From the cell containing the given text, extract its center point as [X, Y] coordinate. 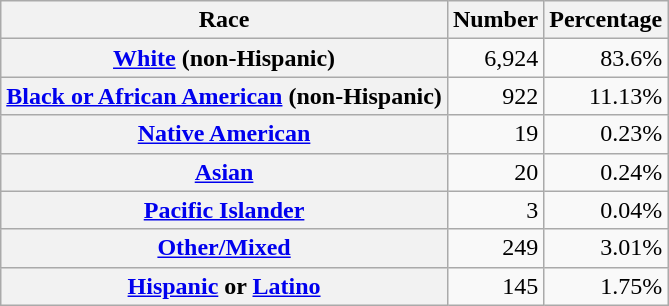
249 [495, 248]
Black or African American (non-Hispanic) [224, 96]
Pacific Islander [224, 210]
922 [495, 96]
Asian [224, 172]
Race [224, 20]
20 [495, 172]
11.13% [606, 96]
0.04% [606, 210]
3 [495, 210]
Percentage [606, 20]
83.6% [606, 58]
3.01% [606, 248]
Number [495, 20]
Other/Mixed [224, 248]
1.75% [606, 286]
145 [495, 286]
0.24% [606, 172]
19 [495, 134]
White (non-Hispanic) [224, 58]
Native American [224, 134]
Hispanic or Latino [224, 286]
0.23% [606, 134]
6,924 [495, 58]
